Provide the (x, y) coordinate of the cell's center where the given text is located.  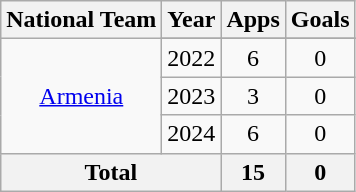
2024 (192, 134)
Apps (253, 20)
Armenia (82, 96)
3 (253, 96)
15 (253, 172)
Total (111, 172)
National Team (82, 20)
2022 (192, 58)
2023 (192, 96)
Goals (320, 20)
Year (192, 20)
